For the text-containing cell, return its midpoint in (x, y) coordinate format. 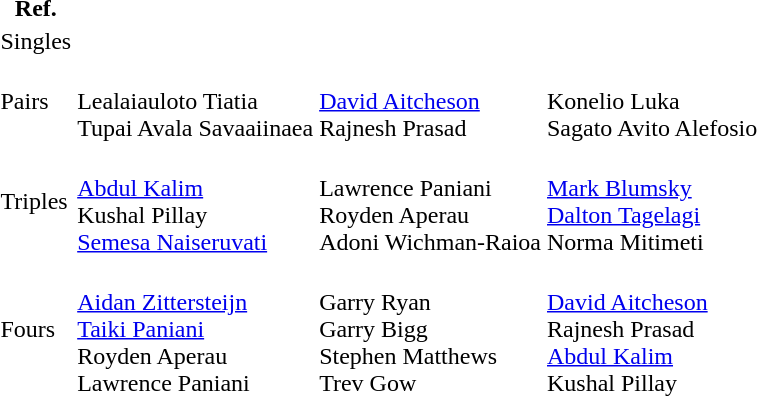
David AitchesonRajnesh Prasad (430, 101)
Lawrence PanianiRoyden AperauAdoni Wichman-Raioa (430, 202)
Abdul KalimKushal PillaySemesa Naiseruvati (196, 202)
Lealaiauloto TiatiaTupai Avala Savaaiinaea (196, 101)
